Identify which cell holds the provided text, then report its (X, Y) central coordinate. 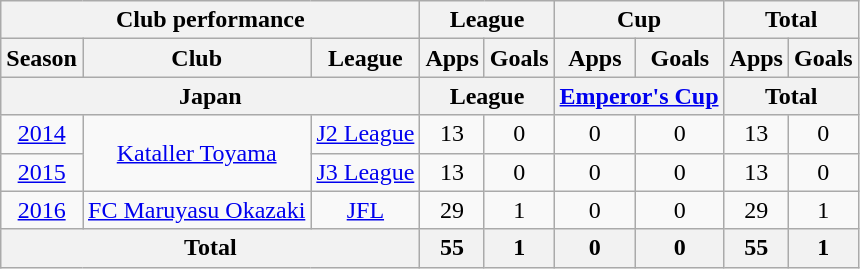
J2 League (366, 134)
Japan (210, 96)
FC Maruyasu Okazaki (196, 210)
2014 (42, 134)
JFL (366, 210)
Kataller Toyama (196, 153)
Cup (639, 20)
J3 League (366, 172)
Club performance (210, 20)
Club (196, 58)
Season (42, 58)
2015 (42, 172)
2016 (42, 210)
Emperor's Cup (639, 96)
